Determine the (x, y) coordinate at the center of the cell enclosing the given text.  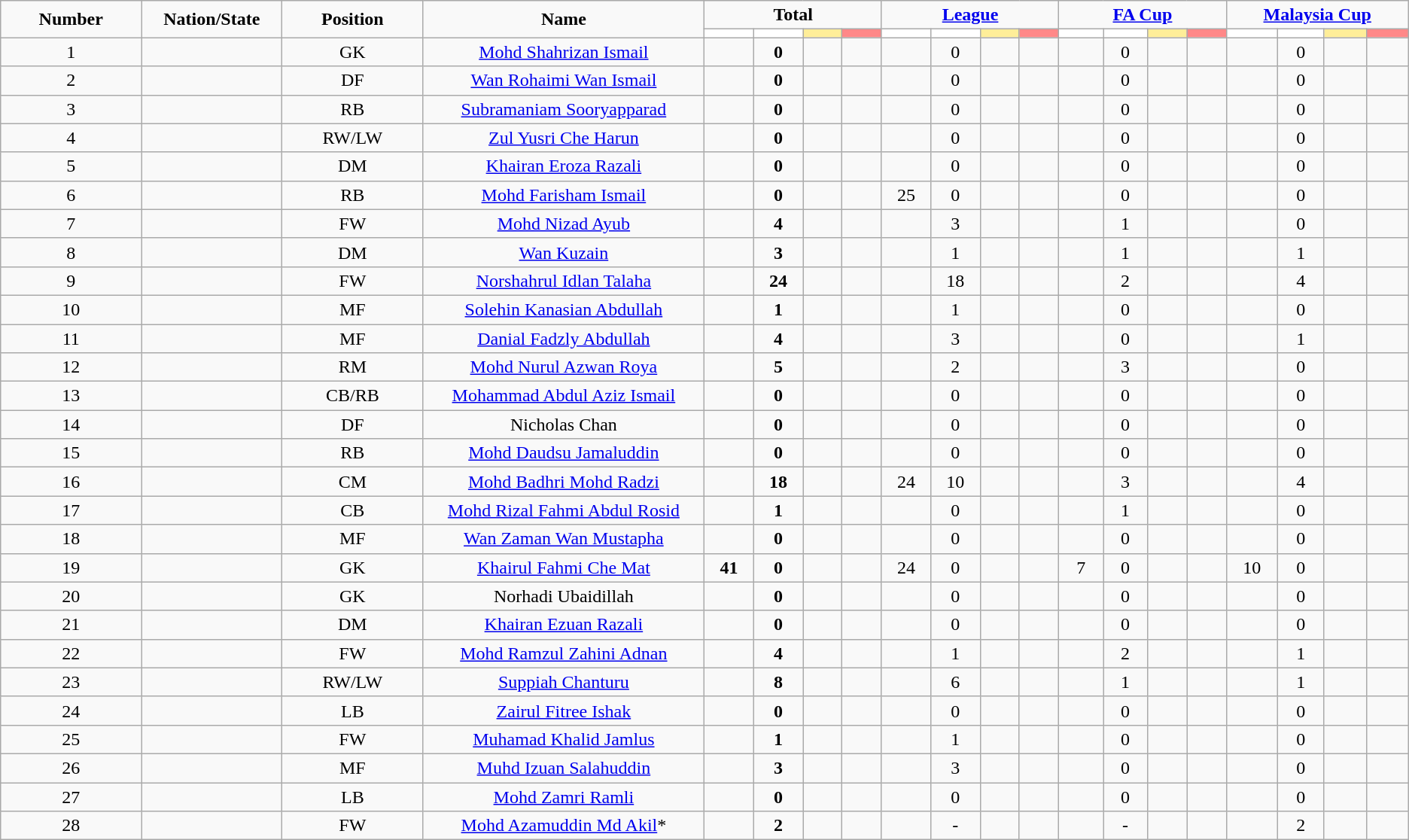
Nation/State (212, 20)
CM (352, 482)
FA Cup (1143, 15)
15 (71, 453)
Norshahrul Idlan Talaha (564, 281)
23 (71, 682)
Danial Fadzly Abdullah (564, 338)
20 (71, 596)
CB/RB (352, 396)
Solehin Kanasian Abdullah (564, 309)
27 (71, 797)
22 (71, 653)
Mohd Shahrizan Ismail (564, 52)
Mohd Ramzul Zahini Adnan (564, 653)
Wan Rohaimi Wan Ismail (564, 81)
Mohd Badhri Mohd Radzi (564, 482)
Wan Kuzain (564, 252)
14 (71, 425)
Zul Yusri Che Harun (564, 138)
Subramaniam Sooryapparad (564, 109)
26 (71, 768)
Khairan Ezuan Razali (564, 625)
Malaysia Cup (1317, 15)
Mohd Daudsu Jamaluddin (564, 453)
Suppiah Chanturu (564, 682)
Wan Zaman Wan Mustapha (564, 539)
Muhamad Khalid Jamlus (564, 739)
17 (71, 510)
Zairul Fitree Ishak (564, 711)
Mohd Zamri Ramli (564, 797)
CB (352, 510)
Nicholas Chan (564, 425)
Khairan Eroza Razali (564, 166)
19 (71, 568)
Position (352, 20)
12 (71, 367)
Mohd Azamuddin Md Akil* (564, 826)
Mohd Rizal Fahmi Abdul Rosid (564, 510)
9 (71, 281)
Mohd Nurul Azwan Roya (564, 367)
RM (352, 367)
13 (71, 396)
28 (71, 826)
16 (71, 482)
21 (71, 625)
Name (564, 20)
41 (729, 568)
Mohd Nizad Ayub (564, 224)
Number (71, 20)
Mohd Farisham Ismail (564, 195)
League (969, 15)
Khairul Fahmi Che Mat (564, 568)
Total (793, 15)
11 (71, 338)
Mohammad Abdul Aziz Ismail (564, 396)
Muhd Izuan Salahuddin (564, 768)
Norhadi Ubaidillah (564, 596)
